Scan for the cell matching the given text and deliver its [x, y] coordinate at center. 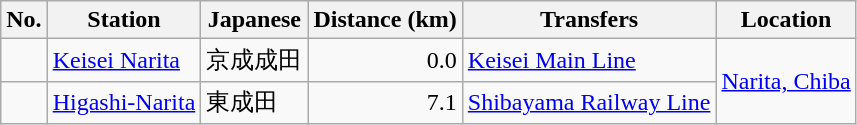
7.1 [385, 102]
Location [786, 20]
Station [124, 20]
Higashi-Narita [124, 102]
No. [24, 20]
京成成田 [254, 60]
Japanese [254, 20]
Distance (km) [385, 20]
0.0 [385, 60]
東成田 [254, 102]
Keisei Narita [124, 60]
Keisei Main Line [589, 60]
Transfers [589, 20]
Shibayama Railway Line [589, 102]
Narita, Chiba [786, 82]
